Return (x, y) of the center of cell containing provided text 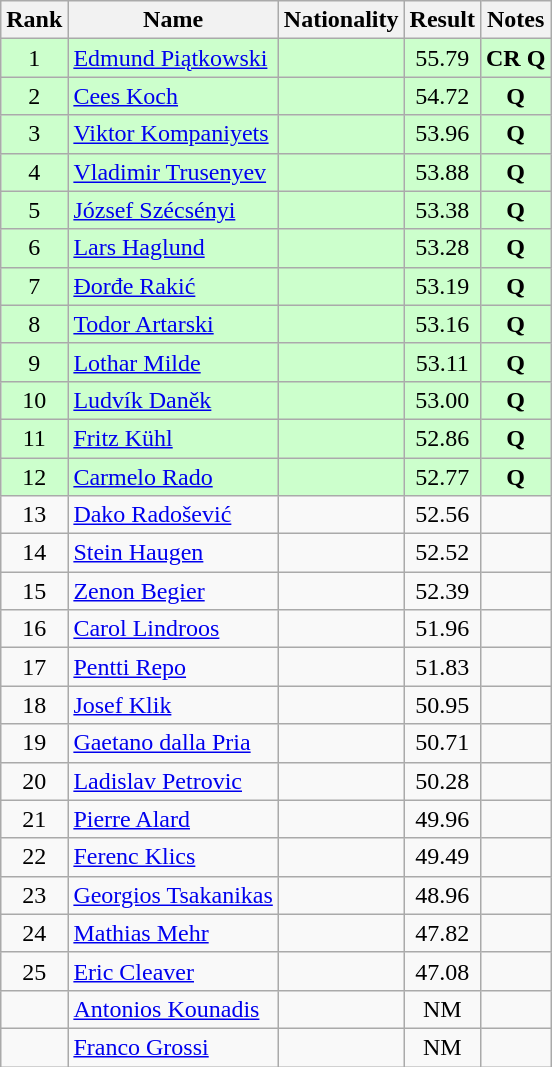
9 (34, 362)
20 (34, 781)
53.38 (442, 210)
Carol Lindroos (173, 629)
53.88 (442, 172)
55.79 (442, 58)
23 (34, 895)
17 (34, 667)
Ludvík Daněk (173, 400)
Đorđe Rakić (173, 286)
47.82 (442, 933)
24 (34, 933)
Ladislav Petrovic (173, 781)
Franco Grossi (173, 1047)
51.83 (442, 667)
Zenon Begier (173, 591)
52.39 (442, 591)
Carmelo Rado (173, 477)
Nationality (341, 20)
Lothar Milde (173, 362)
51.96 (442, 629)
3 (34, 134)
52.56 (442, 515)
48.96 (442, 895)
14 (34, 553)
22 (34, 857)
8 (34, 324)
53.00 (442, 400)
Cees Koch (173, 96)
Ferenc Klics (173, 857)
Georgios Tsakanikas (173, 895)
52.77 (442, 477)
Gaetano dalla Pria (173, 743)
19 (34, 743)
54.72 (442, 96)
Eric Cleaver (173, 971)
49.49 (442, 857)
16 (34, 629)
7 (34, 286)
12 (34, 477)
Fritz Kühl (173, 438)
50.95 (442, 705)
Edmund Piątkowski (173, 58)
Josef Klik (173, 705)
49.96 (442, 819)
52.86 (442, 438)
Stein Haugen (173, 553)
6 (34, 248)
50.71 (442, 743)
53.28 (442, 248)
10 (34, 400)
Result (442, 20)
53.19 (442, 286)
Mathias Mehr (173, 933)
2 (34, 96)
Viktor Kompaniyets (173, 134)
11 (34, 438)
50.28 (442, 781)
13 (34, 515)
47.08 (442, 971)
5 (34, 210)
15 (34, 591)
25 (34, 971)
52.52 (442, 553)
21 (34, 819)
Lars Haglund (173, 248)
Pentti Repo (173, 667)
4 (34, 172)
Rank (34, 20)
53.96 (442, 134)
Pierre Alard (173, 819)
CR Q (515, 58)
Name (173, 20)
Todor Artarski (173, 324)
József Szécsényi (173, 210)
Notes (515, 20)
1 (34, 58)
53.16 (442, 324)
Vladimir Trusenyev (173, 172)
53.11 (442, 362)
18 (34, 705)
Dako Radošević (173, 515)
Antonios Kounadis (173, 1009)
